For the text-containing cell, return its midpoint in (X, Y) coordinate format. 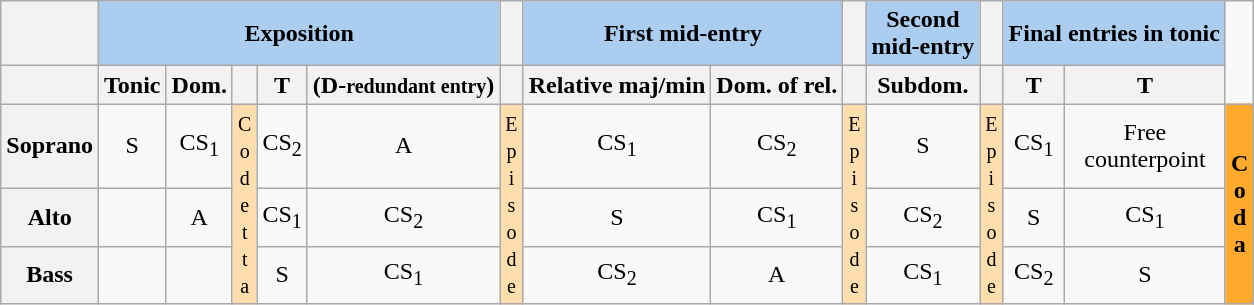
Codetta (244, 204)
Bass (50, 275)
Secondmid-entry (923, 34)
Soprano (50, 146)
Coda (1239, 204)
Dom. of rel. (777, 85)
Exposition (300, 34)
Final entries in tonic (1114, 34)
Tonic (133, 85)
Subdom. (923, 85)
Dom. (199, 85)
Relative maj/min (617, 85)
Alto (50, 218)
First mid-entry (683, 34)
Freecounterpoint (1144, 146)
(D-redundant entry) (404, 85)
